Search for the cell housing the specified text and yield its [X, Y] center coordinate. 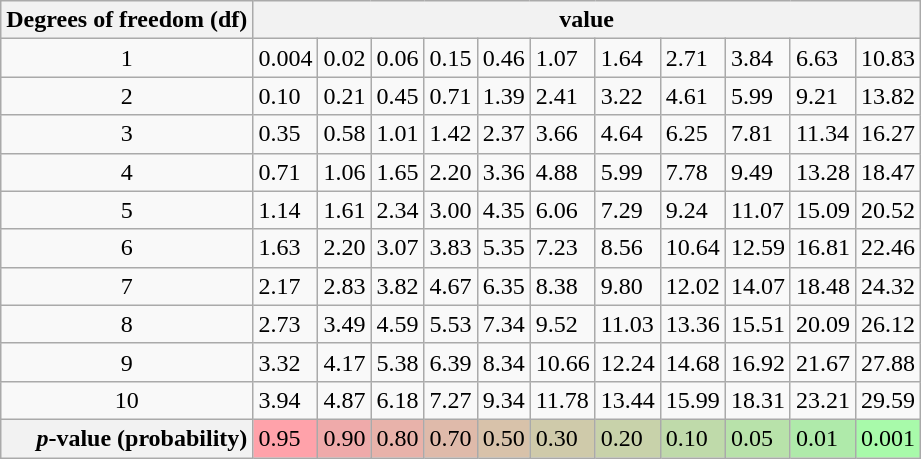
10.64 [692, 248]
Degrees of freedom (df) [127, 20]
2.37 [504, 134]
2 [127, 96]
2.17 [286, 286]
2.73 [286, 324]
0.004 [286, 58]
4.61 [692, 96]
0.70 [450, 438]
5.38 [398, 362]
27.88 [888, 362]
2.41 [562, 96]
1.39 [504, 96]
7.34 [504, 324]
3.07 [398, 248]
4.64 [628, 134]
11.34 [822, 134]
10 [127, 400]
12.24 [628, 362]
7.27 [450, 400]
20.09 [822, 324]
7.29 [628, 210]
6.25 [692, 134]
12.02 [692, 286]
6 [127, 248]
22.46 [888, 248]
9.52 [562, 324]
10.66 [562, 362]
3.32 [286, 362]
1 [127, 58]
23.21 [822, 400]
1.01 [398, 134]
0.30 [562, 438]
1.14 [286, 210]
2.34 [398, 210]
p-value (probability) [127, 438]
15.09 [822, 210]
6.18 [398, 400]
0.95 [286, 438]
3.82 [398, 286]
16.92 [758, 362]
1.42 [450, 134]
3.83 [450, 248]
3.00 [450, 210]
6.06 [562, 210]
16.81 [822, 248]
4.67 [450, 286]
3.84 [758, 58]
4.87 [344, 400]
14.07 [758, 286]
0.20 [628, 438]
16.27 [888, 134]
26.12 [888, 324]
3.22 [628, 96]
0.50 [504, 438]
29.59 [888, 400]
24.32 [888, 286]
18.47 [888, 172]
3.94 [286, 400]
4.17 [344, 362]
0.58 [344, 134]
4.35 [504, 210]
13.82 [888, 96]
0.46 [504, 58]
0.80 [398, 438]
1.07 [562, 58]
3 [127, 134]
5 [127, 210]
2.83 [344, 286]
6.39 [450, 362]
7.23 [562, 248]
1.64 [628, 58]
0.45 [398, 96]
4 [127, 172]
4.59 [398, 324]
9.80 [628, 286]
11.07 [758, 210]
7.78 [692, 172]
8.34 [504, 362]
0.06 [398, 58]
14.68 [692, 362]
3.49 [344, 324]
15.51 [758, 324]
0.35 [286, 134]
1.06 [344, 172]
6.63 [822, 58]
6.35 [504, 286]
0.15 [450, 58]
9.34 [504, 400]
3.66 [562, 134]
1.63 [286, 248]
9.49 [758, 172]
13.44 [628, 400]
8.38 [562, 286]
18.48 [822, 286]
7 [127, 286]
1.61 [344, 210]
13.36 [692, 324]
value [587, 20]
0.90 [344, 438]
9.24 [692, 210]
9 [127, 362]
10.83 [888, 58]
5.35 [504, 248]
4.88 [562, 172]
0.05 [758, 438]
3.36 [504, 172]
0.21 [344, 96]
0.02 [344, 58]
20.52 [888, 210]
9.21 [822, 96]
8.56 [628, 248]
12.59 [758, 248]
0.01 [822, 438]
7.81 [758, 134]
2.71 [692, 58]
18.31 [758, 400]
21.67 [822, 362]
11.78 [562, 400]
15.99 [692, 400]
5.53 [450, 324]
8 [127, 324]
0.001 [888, 438]
1.65 [398, 172]
11.03 [628, 324]
13.28 [822, 172]
